Determine the [x, y] coordinate at the center of the cell enclosing the given text.  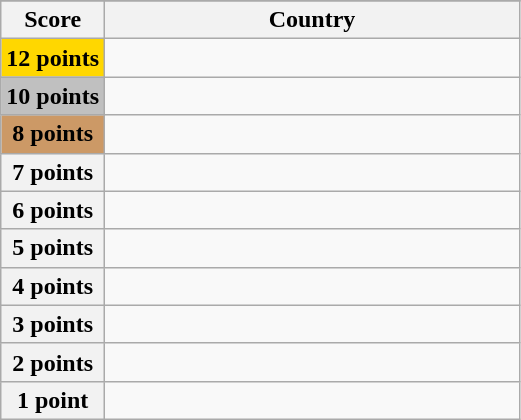
3 points [53, 324]
6 points [53, 210]
4 points [53, 286]
7 points [53, 172]
10 points [53, 96]
5 points [53, 248]
Score [53, 20]
8 points [53, 134]
12 points [53, 58]
1 point [53, 400]
2 points [53, 362]
Country [312, 20]
